Find where the given text appears and provide that cell's center as [X, Y] coordinate. 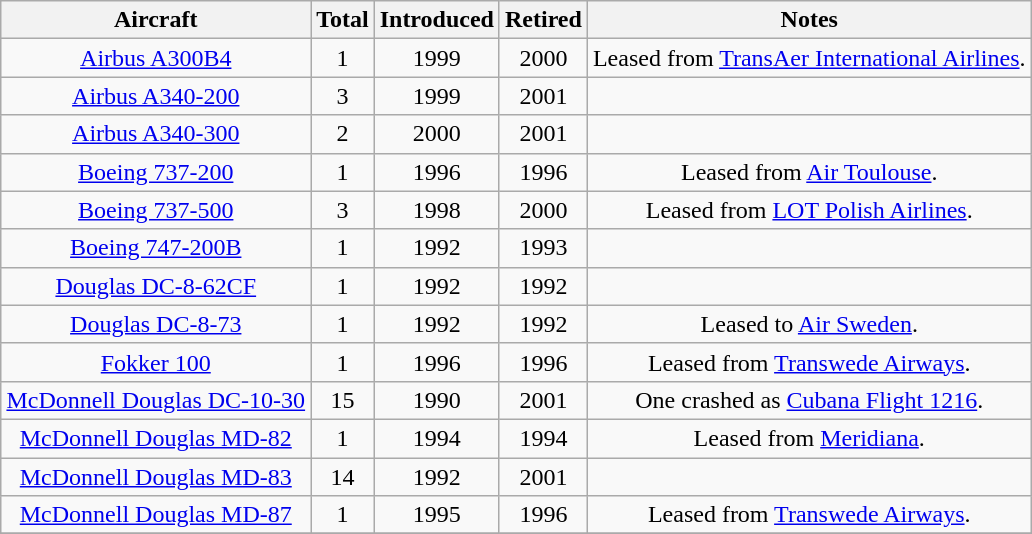
1998 [436, 210]
Notes [809, 20]
McDonnell Douglas MD-87 [156, 515]
Aircraft [156, 20]
McDonnell Douglas MD-82 [156, 438]
2 [343, 134]
15 [343, 400]
Douglas DC-8-62CF [156, 286]
Boeing 737-500 [156, 210]
Leased from Meridiana. [809, 438]
Leased to Air Sweden. [809, 324]
Leased from Air Toulouse. [809, 172]
Retired [543, 20]
One crashed as Cubana Flight 1216. [809, 400]
Introduced [436, 20]
Airbus A340-200 [156, 96]
Boeing 747-200B [156, 248]
Leased from LOT Polish Airlines. [809, 210]
McDonnell Douglas DC-10-30 [156, 400]
1990 [436, 400]
McDonnell Douglas MD-83 [156, 477]
1993 [543, 248]
Airbus A340-300 [156, 134]
Airbus A300B4 [156, 58]
Leased from TransAer International Airlines. [809, 58]
14 [343, 477]
Boeing 737-200 [156, 172]
1995 [436, 515]
Douglas DC-8-73 [156, 324]
Total [343, 20]
Fokker 100 [156, 362]
